Provide the (x, y) coordinate of the cell's center where the given text is located.  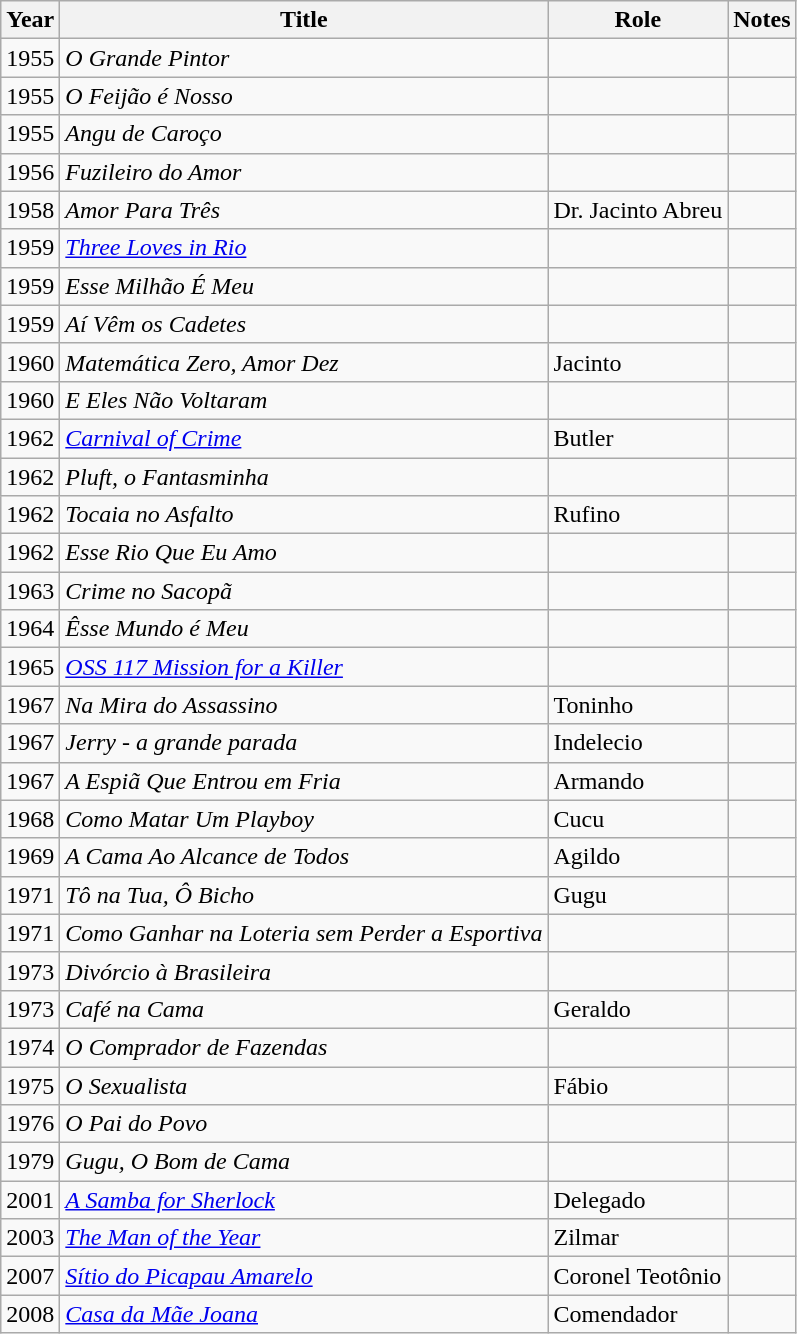
Esse Rio Que Eu Amo (304, 553)
Crime no Sacopã (304, 591)
O Pai do Povo (304, 1124)
Zilmar (638, 1238)
Gugu (638, 895)
Na Mira do Assassino (304, 705)
Armando (638, 781)
Fábio (638, 1085)
Jacinto (638, 362)
1956 (30, 172)
A Cama Ao Alcance de Todos (304, 857)
Carnival of Crime (304, 438)
Êsse Mundo é Meu (304, 629)
Esse Milhão É Meu (304, 286)
The Man of the Year (304, 1238)
1964 (30, 629)
Angu de Caroço (304, 134)
Divórcio à Brasileira (304, 971)
Agildo (638, 857)
2001 (30, 1200)
Casa da Mãe Joana (304, 1314)
Delegado (638, 1200)
Sítio do Picapau Amarelo (304, 1276)
E Eles Não Voltaram (304, 400)
Tô na Tua, Ô Bicho (304, 895)
Aí Vêm os Cadetes (304, 324)
Indelecio (638, 743)
Rufino (638, 515)
A Samba for Sherlock (304, 1200)
Comendador (638, 1314)
Coronel Teotônio (638, 1276)
Jerry - a grande parada (304, 743)
1969 (30, 857)
Dr. Jacinto Abreu (638, 210)
Title (304, 20)
O Comprador de Fazendas (304, 1047)
1976 (30, 1124)
1975 (30, 1085)
1974 (30, 1047)
2007 (30, 1276)
2008 (30, 1314)
Amor Para Três (304, 210)
Matemática Zero, Amor Dez (304, 362)
O Grande Pintor (304, 58)
Notes (762, 20)
Cucu (638, 819)
OSS 117 Mission for a Killer (304, 667)
O Feijão é Nosso (304, 96)
Tocaia no Asfalto (304, 515)
Toninho (638, 705)
Café na Cama (304, 1009)
2003 (30, 1238)
Como Matar Um Playboy (304, 819)
Como Ganhar na Loteria sem Perder a Esportiva (304, 933)
Role (638, 20)
1958 (30, 210)
Geraldo (638, 1009)
1979 (30, 1162)
Year (30, 20)
Pluft, o Fantasminha (304, 477)
1963 (30, 591)
Gugu, O Bom de Cama (304, 1162)
1968 (30, 819)
Fuzileiro do Amor (304, 172)
Butler (638, 438)
Three Loves in Rio (304, 248)
A Espiã Que Entrou em Fria (304, 781)
O Sexualista (304, 1085)
1965 (30, 667)
